Scan for the cell matching the given text and deliver its [X, Y] coordinate at center. 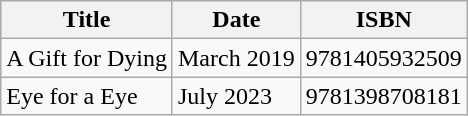
March 2019 [236, 58]
Date [236, 20]
Title [87, 20]
Eye for a Eye [87, 96]
9781398708181 [384, 96]
July 2023 [236, 96]
ISBN [384, 20]
9781405932509 [384, 58]
A Gift for Dying [87, 58]
